Capture the cell that displays the provided text and extract its [X, Y] central coordinate. 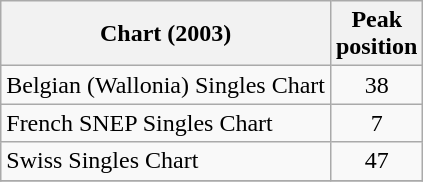
Peakposition [376, 34]
47 [376, 161]
Chart (2003) [166, 34]
Belgian (Wallonia) Singles Chart [166, 85]
French SNEP Singles Chart [166, 123]
7 [376, 123]
38 [376, 85]
Swiss Singles Chart [166, 161]
